Output the [x, y] coordinate of the center of the cell containing the given text.  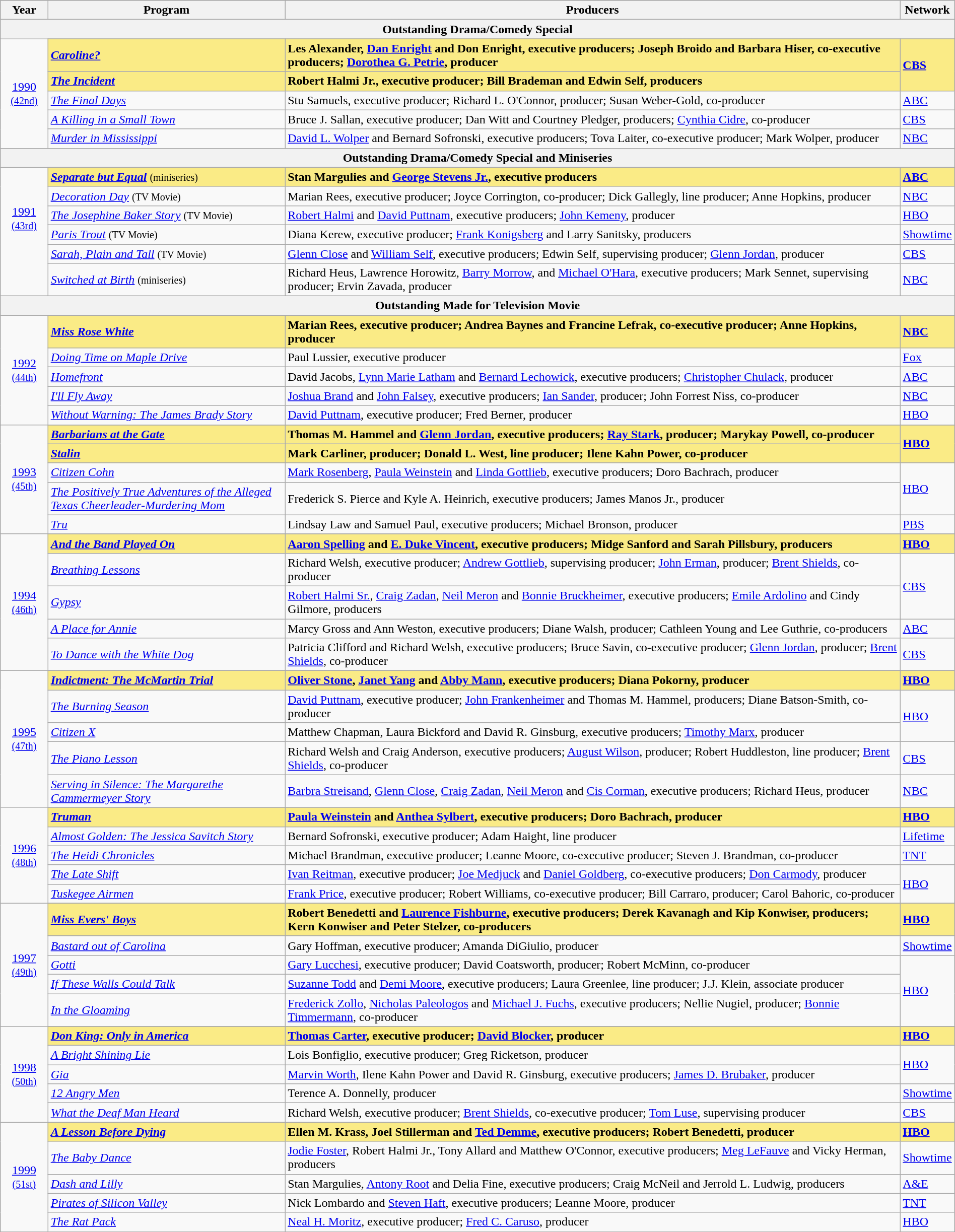
Paris Trout (TV Movie) [166, 234]
Joshua Brand and John Falsey, executive producers; Ian Sander, producer; John Forrest Niss, co-producer [592, 396]
Citizen X [166, 732]
Richard Welsh and Craig Anderson, executive producers; August Wilson, producer; Robert Huddleston, line producer; Brent Shields, co-producer [592, 759]
The Burning Season [166, 706]
The Rat Pack [166, 1222]
Marvin Worth, Ilene Kahn Power and David R. Ginsburg, executive producers; James D. Brubaker, producer [592, 1074]
Homefront [166, 377]
Lois Bonfiglio, executive producer; Greg Ricketson, producer [592, 1055]
The Baby Dance [166, 1157]
Mark Carliner, producer; Donald L. West, line producer; Ilene Kahn Power, co-producer [592, 453]
A&E [927, 1184]
Patricia Clifford and Richard Welsh, executive producers; Bruce Savin, co-executive producer; Glenn Jordan, producer; Brent Shields, co-producer [592, 655]
To Dance with the White Dog [166, 655]
1992(44th) [24, 370]
A Lesson Before Dying [166, 1132]
Truman [166, 817]
1991(43rd) [24, 232]
The Piano Lesson [166, 759]
Network [927, 10]
Breathing Lessons [166, 569]
David L. Wolper and Bernard Sofronski, executive producers; Tova Laiter, co-executive producer; Mark Wolper, producer [592, 139]
Tru [166, 524]
What the Deaf Man Heard [166, 1113]
1998(50th) [24, 1074]
1995(47th) [24, 739]
Glenn Close and William Self, executive producers; Edwin Self, supervising producer; Glenn Jordan, producer [592, 253]
Producers [592, 10]
In the Gloaming [166, 1009]
Marian Rees, executive producer; Andrea Baynes and Francine Lefrak, co-executive producer; Anne Hopkins, producer [592, 331]
Sarah, Plain and Tall (TV Movie) [166, 253]
Without Warning: The James Brady Story [166, 415]
David Puttnam, executive producer; John Frankenheimer and Thomas M. Hammel, producers; Diane Batson-Smith, co-producer [592, 706]
Gary Lucchesi, executive producer; David Coatsworth, producer; Robert McMinn, co-producer [592, 965]
Lifetime [927, 836]
Matthew Chapman, Laura Bickford and David R. Ginsburg, executive producers; Timothy Marx, producer [592, 732]
Diana Kerew, executive producer; Frank Konigsberg and Larry Sanitsky, producers [592, 234]
Fox [927, 358]
The Positively True Adventures of the Alleged Texas Cheerleader-Murdering Mom [166, 499]
Michael Brandman, executive producer; Leanne Moore, co-executive producer; Steven J. Brandman, co-producer [592, 855]
12 Angry Men [166, 1093]
Bastard out of Carolina [166, 945]
Bernard Sofronski, executive producer; Adam Haight, line producer [592, 836]
The Final Days [166, 100]
PBS [927, 524]
A Bright Shining Lie [166, 1055]
Stu Samuels, executive producer; Richard L. O'Connor, producer; Susan Weber-Gold, co-producer [592, 100]
Terence A. Donnelly, producer [592, 1093]
1994(46th) [24, 602]
Robert Halmi Jr., executive producer; Bill Brademan and Edwin Self, producers [592, 81]
1993(45th) [24, 480]
Almost Golden: The Jessica Savitch Story [166, 836]
A Place for Annie [166, 628]
Stan Margulies and George Stevens Jr., executive producers [592, 177]
Program [166, 10]
Robert Halmi Sr., Craig Zadan, Neil Meron and Bonnie Bruckheimer, executive producers; Emile Ardolino and Cindy Gilmore, producers [592, 602]
Paula Weinstein and Anthea Sylbert, executive producers; Doro Bachrach, producer [592, 817]
The Josephine Baker Story (TV Movie) [166, 215]
Outstanding Made for Television Movie [477, 306]
Richard Welsh, executive producer; Brent Shields, co-executive producer; Tom Luse, supervising producer [592, 1113]
1999(51st) [24, 1177]
Murder in Mississippi [166, 139]
Frederick S. Pierce and Kyle A. Heinrich, executive producers; James Manos Jr., producer [592, 499]
Marian Rees, executive producer; Joyce Corrington, co-producer; Dick Gallegly, line producer; Anne Hopkins, producer [592, 196]
Doing Time on Maple Drive [166, 358]
Robert Halmi and David Puttnam, executive producers; John Kemeny, producer [592, 215]
Stan Margulies, Antony Root and Delia Fine, executive producers; Craig McNeil and Jerrold L. Ludwig, producers [592, 1184]
If These Walls Could Talk [166, 984]
Oliver Stone, Janet Yang and Abby Mann, executive producers; Diana Pokorny, producer [592, 680]
And the Band Played On [166, 543]
Gia [166, 1074]
Indictment: The McMartin Trial [166, 680]
David Puttnam, executive producer; Fred Berner, producer [592, 415]
1990(42nd) [24, 94]
Miss Rose White [166, 331]
Miss Evers' Boys [166, 920]
Outstanding Drama/Comedy Special and Miniseries [477, 158]
David Jacobs, Lynn Marie Latham and Bernard Lechowick, executive producers; Christopher Chulack, producer [592, 377]
Richard Heus, Lawrence Horowitz, Barry Morrow, and Michael O'Hara, executive producers; Mark Sennet, supervising producer; Ervin Zavada, producer [592, 280]
Don King: Only in America [166, 1036]
Bruce J. Sallan, executive producer; Dan Witt and Courtney Pledger, producers; Cynthia Cidre, co-producer [592, 119]
Lindsay Law and Samuel Paul, executive producers; Michael Bronson, producer [592, 524]
The Heidi Chronicles [166, 855]
Gary Hoffman, executive producer; Amanda DiGiulio, producer [592, 945]
Paul Lussier, executive producer [592, 358]
Frank Price, executive producer; Robert Williams, co-executive producer; Bill Carraro, producer; Carol Bahoric, co-producer [592, 894]
1997(49th) [24, 965]
Decoration Day (TV Movie) [166, 196]
I'll Fly Away [166, 396]
Barbarians at the Gate [166, 434]
Year [24, 10]
Gypsy [166, 602]
Serving in Silence: The Margarethe Cammermeyer Story [166, 791]
The Late Shift [166, 874]
Jodie Foster, Robert Halmi Jr., Tony Allard and Matthew O'Connor, executive producers; Meg LeFauve and Vicky Herman, producers [592, 1157]
Gotti [166, 965]
Ivan Reitman, executive producer; Joe Medjuck and Daniel Goldberg, co-executive producers; Don Carmody, producer [592, 874]
Tuskegee Airmen [166, 894]
Caroline? [166, 55]
Thomas Carter, executive producer; David Blocker, producer [592, 1036]
Ellen M. Krass, Joel Stillerman and Ted Demme, executive producers; Robert Benedetti, producer [592, 1132]
Citizen Cohn [166, 472]
Mark Rosenberg, Paula Weinstein and Linda Gottlieb, executive producers; Doro Bachrach, producer [592, 472]
Separate but Equal (miniseries) [166, 177]
Pirates of Silicon Valley [166, 1203]
Richard Welsh, executive producer; Andrew Gottlieb, supervising producer; John Erman, producer; Brent Shields, co-producer [592, 569]
Suzanne Todd and Demi Moore, executive producers; Laura Greenlee, line producer; J.J. Klein, associate producer [592, 984]
Neal H. Moritz, executive producer; Fred C. Caruso, producer [592, 1222]
Thomas M. Hammel and Glenn Jordan, executive producers; Ray Stark, producer; Marykay Powell, co-producer [592, 434]
Dash and Lilly [166, 1184]
The Incident [166, 81]
Nick Lombardo and Steven Haft, executive producers; Leanne Moore, producer [592, 1203]
Marcy Gross and Ann Weston, executive producers; Diane Walsh, producer; Cathleen Young and Lee Guthrie, co-producers [592, 628]
Outstanding Drama/Comedy Special [477, 29]
Switched at Birth (miniseries) [166, 280]
1996(48th) [24, 855]
A Killing in a Small Town [166, 119]
Frederick Zollo, Nicholas Paleologos and Michael J. Fuchs, executive producers; Nellie Nugiel, producer; Bonnie Timmermann, co-producer [592, 1009]
Barbra Streisand, Glenn Close, Craig Zadan, Neil Meron and Cis Corman, executive producers; Richard Heus, producer [592, 791]
Aaron Spelling and E. Duke Vincent, executive producers; Midge Sanford and Sarah Pillsbury, producers [592, 543]
Stalin [166, 453]
